Scan for the cell matching the given text and deliver its (X, Y) coordinate at center. 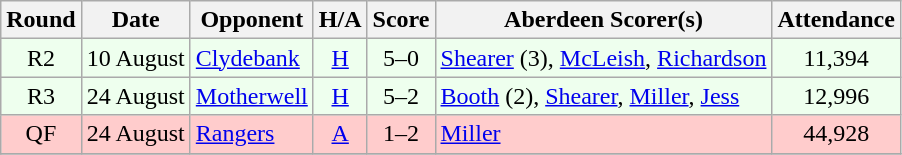
R3 (41, 96)
12,996 (836, 96)
Shearer (3), McLeish, Richardson (604, 58)
Opponent (252, 20)
1–2 (401, 134)
10 August (136, 58)
Motherwell (252, 96)
QF (41, 134)
H/A (340, 20)
A (340, 134)
44,928 (836, 134)
R2 (41, 58)
11,394 (836, 58)
Booth (2), Shearer, Miller, Jess (604, 96)
Clydebank (252, 58)
Rangers (252, 134)
Date (136, 20)
Round (41, 20)
Aberdeen Scorer(s) (604, 20)
Attendance (836, 20)
Miller (604, 134)
5–0 (401, 58)
Score (401, 20)
5–2 (401, 96)
